Detect which cell encompasses the target text, then output its (X, Y) center coordinate. 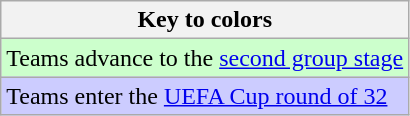
Teams enter the UEFA Cup round of 32 (205, 96)
Teams advance to the second group stage (205, 58)
Key to colors (205, 20)
